Capture the cell that displays the provided text and extract its [x, y] central coordinate. 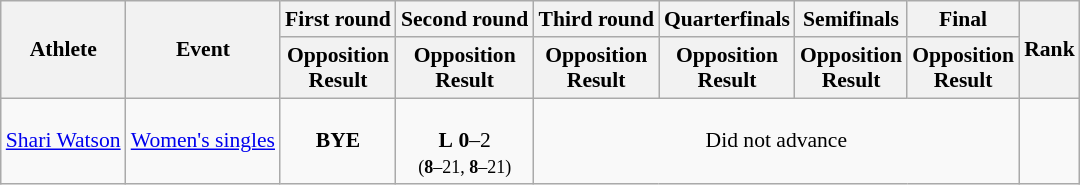
Second round [465, 19]
Third round [596, 19]
Athlete [64, 50]
Rank [1050, 50]
Did not advance [776, 142]
L 0–2(8–21, 8–21) [465, 142]
Quarterfinals [727, 19]
Semifinals [851, 19]
First round [338, 19]
BYE [338, 142]
Event [203, 50]
Shari Watson [64, 142]
Final [963, 19]
Women's singles [203, 142]
